Locate the cell with the specified text and output its (x, y) center coordinate. 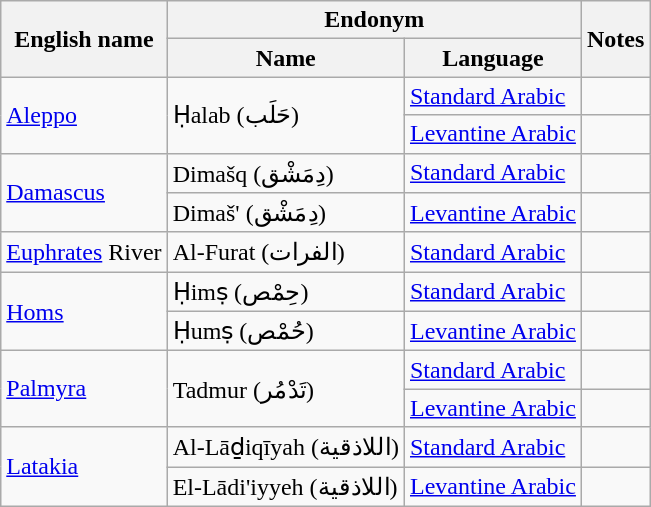
Palmyra (84, 389)
Damascus (84, 192)
Ḥumṣ (حُمْص) (286, 331)
Name (286, 58)
El-Lādi'iyyeh (اللاذقية) (286, 486)
Latakia (84, 466)
Aleppo (84, 115)
Euphrates River (84, 252)
Dimaš' (دِمَشْق) (286, 213)
Ḥalab (حَلَب) (286, 115)
Language (492, 58)
Ḥimṣ (حِمْص) (286, 292)
Notes (615, 39)
Tadmur (تَدْمُر) (286, 389)
Dimašq (دِمَشْق) (286, 173)
Al-Lāḏiqīyah (اللاذقية) (286, 447)
Al-Furat (الفرات) (286, 252)
English name (84, 39)
Homs (84, 312)
Endonym (374, 20)
